For the text-containing cell, return its midpoint in (X, Y) coordinate format. 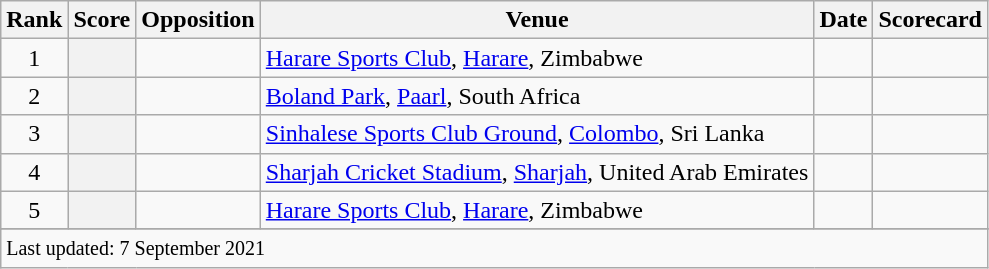
Opposition (198, 20)
5 (34, 210)
Boland Park, Paarl, South Africa (537, 96)
Scorecard (930, 20)
Date (844, 20)
2 (34, 96)
3 (34, 134)
Sharjah Cricket Stadium, Sharjah, United Arab Emirates (537, 172)
Venue (537, 20)
Sinhalese Sports Club Ground, Colombo, Sri Lanka (537, 134)
Score (102, 20)
1 (34, 58)
4 (34, 172)
Last updated: 7 September 2021 (494, 248)
Rank (34, 20)
